Output the [X, Y] coordinate of the center of the cell containing the given text.  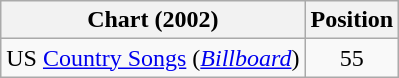
Position [352, 20]
55 [352, 58]
Chart (2002) [153, 20]
US Country Songs (Billboard) [153, 58]
